Return the (X, Y) coordinate for the center point of the cell that contains the specified text.  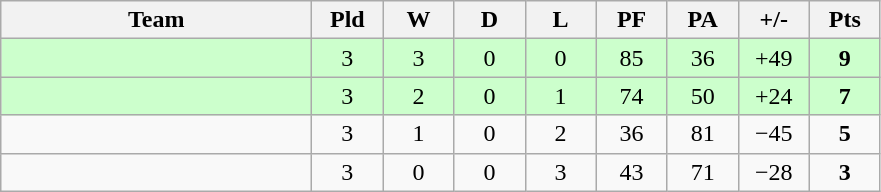
Team (156, 20)
43 (632, 172)
W (418, 20)
−45 (774, 134)
D (490, 20)
74 (632, 96)
85 (632, 58)
Pts (844, 20)
PF (632, 20)
+24 (774, 96)
9 (844, 58)
+/- (774, 20)
−28 (774, 172)
7 (844, 96)
+49 (774, 58)
L (560, 20)
Pld (348, 20)
50 (702, 96)
81 (702, 134)
5 (844, 134)
PA (702, 20)
71 (702, 172)
